Find where the given text appears and provide that cell's center as (X, Y) coordinate. 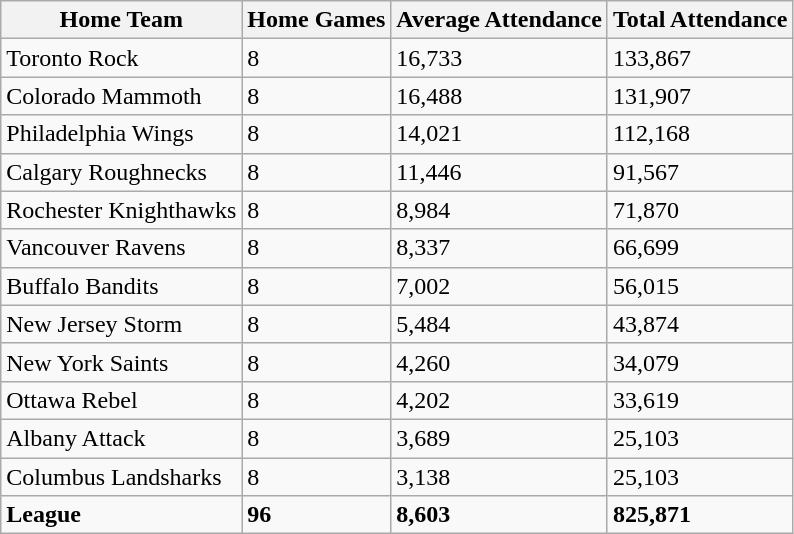
New Jersey Storm (122, 324)
Albany Attack (122, 438)
16,488 (500, 96)
Vancouver Ravens (122, 248)
825,871 (700, 515)
8,984 (500, 210)
Home Team (122, 20)
Toronto Rock (122, 58)
4,260 (500, 362)
112,168 (700, 134)
Rochester Knighthawks (122, 210)
Philadelphia Wings (122, 134)
League (122, 515)
Colorado Mammoth (122, 96)
Columbus Landsharks (122, 477)
Calgary Roughnecks (122, 172)
Home Games (316, 20)
96 (316, 515)
Total Attendance (700, 20)
71,870 (700, 210)
34,079 (700, 362)
131,907 (700, 96)
Ottawa Rebel (122, 400)
66,699 (700, 248)
16,733 (500, 58)
7,002 (500, 286)
91,567 (700, 172)
Average Attendance (500, 20)
8,337 (500, 248)
New York Saints (122, 362)
56,015 (700, 286)
14,021 (500, 134)
5,484 (500, 324)
Buffalo Bandits (122, 286)
3,689 (500, 438)
33,619 (700, 400)
43,874 (700, 324)
8,603 (500, 515)
4,202 (500, 400)
3,138 (500, 477)
11,446 (500, 172)
133,867 (700, 58)
